Determine the (X, Y) coordinate at the center of the cell enclosing the given text.  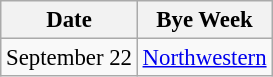
Bye Week (204, 20)
Northwestern (204, 58)
Date (69, 20)
September 22 (69, 58)
